Detect which cell encompasses the target text, then output its (X, Y) center coordinate. 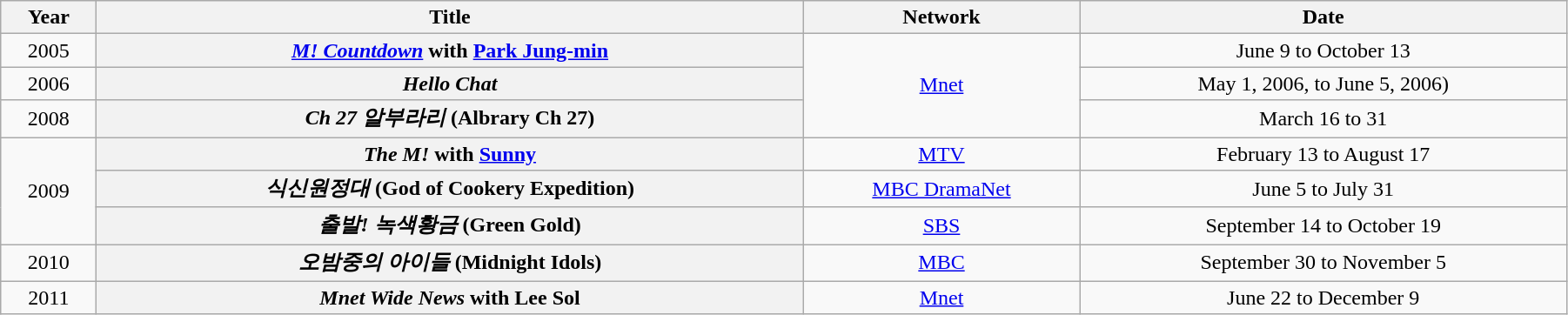
February 13 to August 17 (1323, 154)
September 14 to October 19 (1323, 226)
2005 (49, 50)
2008 (49, 118)
MBC (941, 263)
MTV (941, 154)
Year (49, 17)
March 16 to 31 (1323, 118)
MBC DramaNet (941, 190)
Ch 27 알부라리 (Albrary Ch 27) (450, 118)
2011 (49, 298)
M! Countdown with Park Jung-min (450, 50)
Mnet Wide News with Lee Sol (450, 298)
Network (941, 17)
June 22 to December 9 (1323, 298)
September 30 to November 5 (1323, 263)
2006 (49, 84)
식신원정대 (God of Cookery Expedition) (450, 190)
The M! with Sunny (450, 154)
May 1, 2006, to June 5, 2006) (1323, 84)
2010 (49, 263)
출발! 녹색황금 (Green Gold) (450, 226)
June 5 to July 31 (1323, 190)
Hello Chat (450, 84)
June 9 to October 13 (1323, 50)
Title (450, 17)
SBS (941, 226)
오밤중의 아이들 (Midnight Idols) (450, 263)
2009 (49, 191)
Date (1323, 17)
